Output the (X, Y) coordinate of the center of the cell containing the given text.  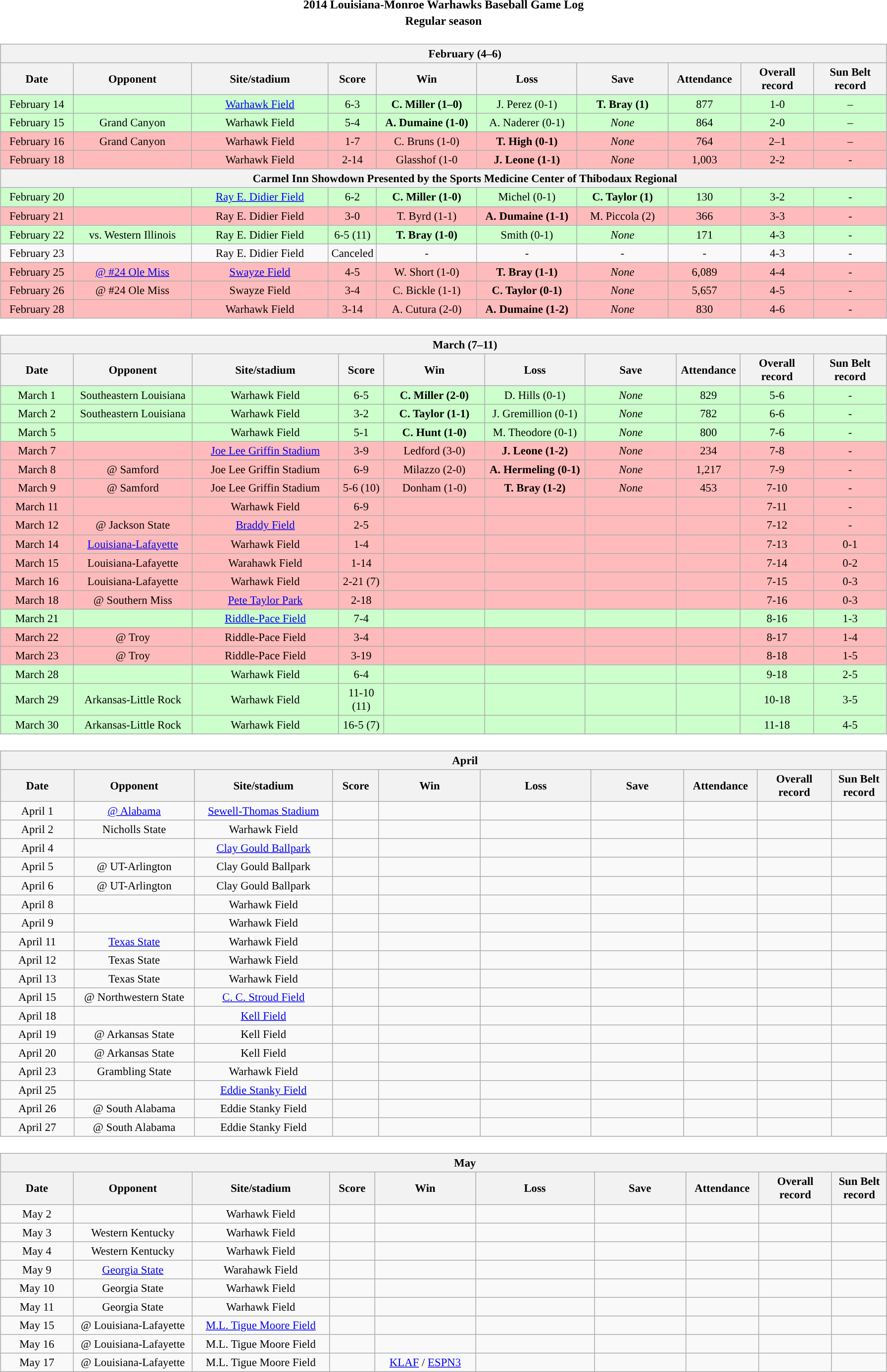
March 22 (37, 637)
11-10 (11) (361, 700)
May 9 (37, 1270)
T. Bray (1-2) (535, 488)
453 (709, 488)
Canceled (352, 253)
T. Byrd (1-1) (427, 216)
May 3 (37, 1232)
1-14 (361, 563)
5,657 (705, 290)
5-1 (361, 432)
5-6 (777, 395)
2–1 (777, 142)
234 (709, 451)
@ Northwestern State (134, 997)
6-5 (11) (352, 235)
829 (709, 395)
7-16 (777, 600)
1-7 (352, 142)
C. Taylor (0-1) (527, 290)
May 17 (37, 1363)
6-5 (361, 395)
March 1 (37, 395)
@ Southern Miss (133, 600)
6-3 (352, 104)
A. Dumaine (1-1) (527, 216)
C. Miller (2-0) (435, 395)
March 12 (37, 525)
February 15 (37, 123)
7-9 (777, 470)
C. Miller (1-0) (427, 197)
M. Piccola (2) (623, 216)
1-0 (777, 104)
T. High (0-1) (527, 142)
A. Dumaine (1-0) (427, 123)
April 11 (38, 941)
April 27 (38, 1127)
April 26 (38, 1109)
February 16 (37, 142)
May 15 (37, 1325)
1-5 (850, 656)
February 18 (37, 160)
J. Perez (0-1) (527, 104)
5-4 (352, 123)
6,089 (705, 272)
T. Bray (1-1) (527, 272)
7-14 (777, 563)
February 25 (37, 272)
March 14 (37, 544)
A. Dumaine (1-2) (527, 309)
March 21 (37, 618)
April 8 (38, 904)
3-14 (352, 309)
May 4 (37, 1251)
11-18 (777, 725)
T. Bray (1) (623, 104)
February 20 (37, 197)
9-18 (777, 674)
February 28 (37, 309)
Grambling State (134, 1072)
16-5 (7) (361, 725)
April 25 (38, 1090)
March 9 (37, 488)
6-4 (361, 674)
2-21 (7) (361, 581)
@ Jackson State (133, 525)
Ledford (3-0) (435, 451)
March 16 (37, 581)
Glasshof (1-0 (427, 160)
April 4 (38, 848)
W. Short (1-0) (427, 272)
0-2 (850, 563)
7-10 (777, 488)
T. Bray (1-0) (427, 235)
Braddy Field (265, 525)
March (7–11) (443, 344)
April 20 (38, 1053)
C. Miller (1–0) (427, 104)
6-2 (352, 197)
February 21 (37, 216)
Sewell-Thomas Stadium (263, 811)
C. Hunt (1-0) (435, 432)
April (443, 760)
4-4 (777, 272)
March 30 (37, 725)
8-18 (777, 656)
7-11 (777, 507)
May 2 (37, 1214)
1,003 (705, 160)
C. C. Stroud Field (263, 997)
vs. Western Illinois (133, 235)
April 2 (38, 830)
4-6 (777, 309)
6-6 (777, 414)
April 13 (38, 979)
@ Alabama (134, 811)
April 18 (38, 1016)
Michel (0-1) (527, 197)
7-12 (777, 525)
864 (705, 123)
3-0 (352, 216)
2-0 (777, 123)
April 19 (38, 1034)
8-16 (777, 618)
March 2 (37, 414)
May (443, 1163)
March 18 (37, 600)
C. Taylor (1) (623, 197)
March 7 (37, 451)
1,217 (709, 470)
February 22 (37, 235)
C. Taylor (1-1) (435, 414)
May 16 (37, 1344)
7-13 (777, 544)
3-9 (361, 451)
March 8 (37, 470)
Carmel Inn Showdown Presented by the Sports Medicine Center of Thibodaux Regional (443, 179)
March 11 (37, 507)
May 11 (37, 1307)
March 29 (37, 700)
February 14 (37, 104)
C. Bickle (1-1) (427, 290)
782 (709, 414)
A. Cutura (2-0) (427, 309)
7-6 (777, 432)
130 (705, 197)
877 (705, 104)
7-15 (777, 581)
J. Leone (1-1) (527, 160)
5-6 (10) (361, 488)
March 28 (37, 674)
3-3 (777, 216)
February (4–6) (443, 53)
830 (705, 309)
March 15 (37, 563)
1-3 (850, 618)
April 12 (38, 960)
May 10 (37, 1288)
February 23 (37, 253)
10-18 (777, 700)
Pete Taylor Park (265, 600)
2-18 (361, 600)
A. Hermeling (0-1) (535, 470)
7-8 (777, 451)
7-4 (361, 618)
April 6 (38, 885)
April 9 (38, 923)
April 23 (38, 1072)
March 23 (37, 656)
KLAF / ESPN3 (425, 1363)
April 5 (38, 867)
M. Theodore (0-1) (535, 432)
J. Gremillion (0-1) (535, 414)
171 (705, 235)
J. Leone (1-2) (535, 451)
0-1 (850, 544)
February 26 (37, 290)
April 15 (38, 997)
8-17 (777, 637)
3-19 (361, 656)
A. Naderer (0-1) (527, 123)
800 (709, 432)
366 (705, 216)
Donham (1-0) (435, 488)
Milazzo (2-0) (435, 470)
2-14 (352, 160)
C. Bruns (1-0) (427, 142)
Nicholls State (134, 830)
764 (705, 142)
March 5 (37, 432)
April 1 (38, 811)
Smith (0-1) (527, 235)
D. Hills (0-1) (535, 395)
3-5 (850, 700)
2-2 (777, 160)
